Determine the [X, Y] coordinate at the center of the cell enclosing the given text.  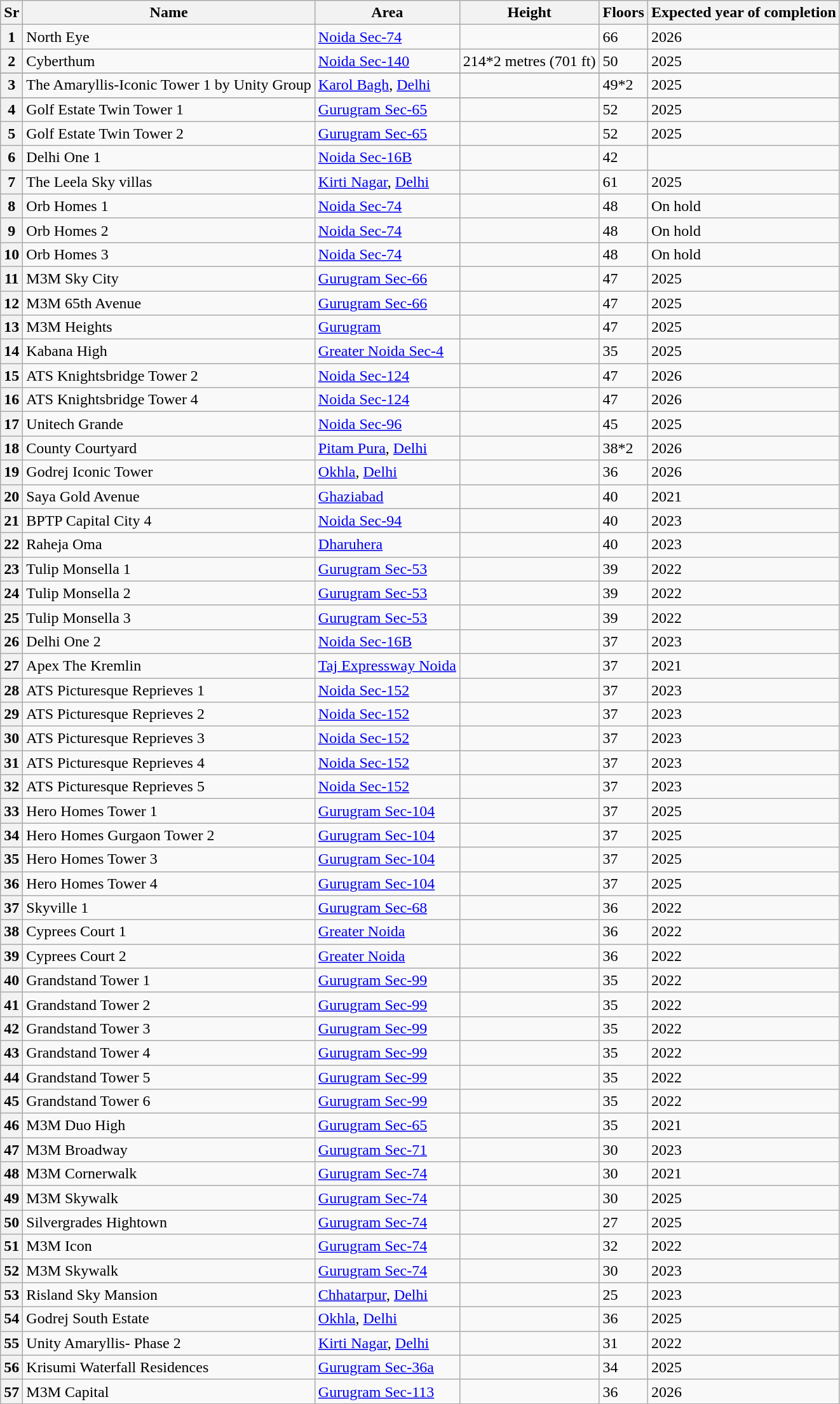
28 [11, 690]
11 [11, 278]
18 [11, 448]
Sr [11, 13]
Saya Gold Avenue [169, 496]
Noida Sec-94 [387, 521]
61 [623, 182]
M3M Icon [169, 1246]
Expected year of completion [743, 13]
13 [11, 327]
ATS Picturesque Reprieves 1 [169, 690]
38 [11, 932]
M3M Broadway [169, 1150]
Delhi One 1 [169, 158]
M3M Capital [169, 1391]
Tulip Monsella 2 [169, 593]
Height [529, 13]
Orb Homes 1 [169, 206]
54 [11, 1319]
M3M Cornerwalk [169, 1174]
46 [11, 1126]
The Leela Sky villas [169, 182]
Orb Homes 2 [169, 230]
43 [11, 1053]
57 [11, 1391]
Karol Bagh, Delhi [387, 85]
Grandstand Tower 5 [169, 1077]
Pitam Pura, Delhi [387, 448]
24 [11, 593]
33 [11, 811]
5 [11, 133]
M3M Duo High [169, 1126]
Area [387, 13]
Tulip Monsella 1 [169, 569]
23 [11, 569]
2 [11, 61]
Gurugram Sec-113 [387, 1391]
Ghaziabad [387, 496]
15 [11, 376]
Cyprees Court 1 [169, 932]
38*2 [623, 448]
ATS Knightsbridge Tower 2 [169, 376]
Godrej South Estate [169, 1319]
The Amaryllis-Iconic Tower 1 by Unity Group [169, 85]
Greater Noida Sec-4 [387, 351]
8 [11, 206]
Unitech Grande [169, 424]
Floors [623, 13]
ATS Picturesque Reprieves 4 [169, 763]
Grandstand Tower 4 [169, 1053]
1 [11, 37]
Golf Estate Twin Tower 2 [169, 133]
Noida Sec-96 [387, 424]
9 [11, 230]
ATS Picturesque Reprieves 5 [169, 787]
Unity Amaryllis- Phase 2 [169, 1343]
Delhi One 2 [169, 641]
Grandstand Tower 1 [169, 980]
3 [11, 85]
North Eye [169, 37]
Krisumi Waterfall Residences [169, 1367]
ATS Knightsbridge Tower 4 [169, 400]
10 [11, 254]
41 [11, 1004]
Golf Estate Twin Tower 1 [169, 109]
21 [11, 521]
20 [11, 496]
53 [11, 1295]
214*2 metres (701 ft) [529, 61]
Skyville 1 [169, 908]
44 [11, 1077]
51 [11, 1246]
49 [11, 1198]
Godrej Iconic Tower [169, 472]
M3M Heights [169, 327]
Taj Expressway Noida [387, 665]
29 [11, 714]
Raheja Oma [169, 545]
12 [11, 303]
Cyberthum [169, 61]
ATS Picturesque Reprieves 3 [169, 739]
County Courtyard [169, 448]
14 [11, 351]
Gurugram Sec-68 [387, 908]
55 [11, 1343]
19 [11, 472]
Tulip Monsella 3 [169, 617]
4 [11, 109]
ATS Picturesque Reprieves 2 [169, 714]
Name [169, 13]
Grandstand Tower 3 [169, 1028]
16 [11, 400]
Chhatarpur, Delhi [387, 1295]
7 [11, 182]
Silvergrades Hightown [169, 1222]
Gurugram Sec-71 [387, 1150]
26 [11, 641]
17 [11, 424]
Hero Homes Gurgaon Tower 2 [169, 835]
Dharuhera [387, 545]
6 [11, 158]
49*2 [623, 85]
Apex The Kremlin [169, 665]
Hero Homes Tower 1 [169, 811]
Grandstand Tower 2 [169, 1004]
56 [11, 1367]
Kabana High [169, 351]
Gurugram Sec-36a [387, 1367]
BPTP Capital City 4 [169, 521]
Grandstand Tower 6 [169, 1101]
Hero Homes Tower 3 [169, 859]
Noida Sec-140 [387, 61]
Orb Homes 3 [169, 254]
22 [11, 545]
Gurugram [387, 327]
Risland Sky Mansion [169, 1295]
Cyprees Court 2 [169, 956]
M3M 65th Avenue [169, 303]
66 [623, 37]
Hero Homes Tower 4 [169, 883]
M3M Sky City [169, 278]
